For the text-containing cell, return its midpoint in (x, y) coordinate format. 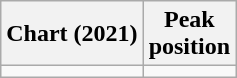
Peakposition (189, 34)
Chart (2021) (72, 34)
